Pinpoint the cell where the given text exists, returning its (X, Y) midpoint coordinate. 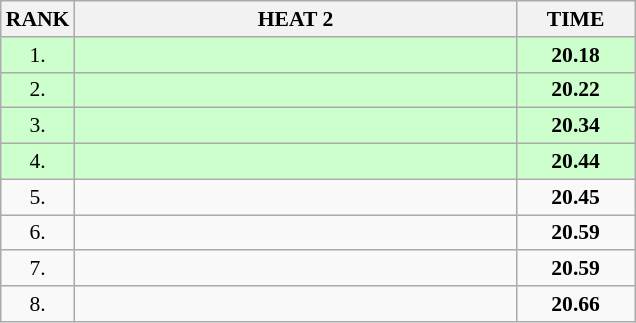
3. (38, 126)
RANK (38, 19)
HEAT 2 (295, 19)
5. (38, 197)
TIME (576, 19)
20.44 (576, 162)
20.45 (576, 197)
6. (38, 233)
20.22 (576, 90)
20.66 (576, 304)
20.34 (576, 126)
4. (38, 162)
8. (38, 304)
20.18 (576, 55)
1. (38, 55)
7. (38, 269)
2. (38, 90)
